From the cell containing the given text, extract its center point as (x, y) coordinate. 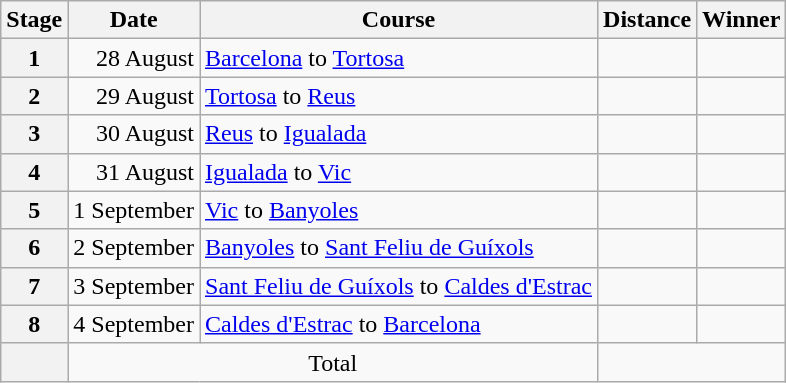
28 August (134, 58)
1 September (134, 210)
Winner (742, 20)
30 August (134, 134)
6 (34, 248)
Stage (34, 20)
3 (34, 134)
Date (134, 20)
29 August (134, 96)
31 August (134, 172)
3 September (134, 286)
Reus to Igualada (399, 134)
4 September (134, 324)
Distance (648, 20)
Total (333, 362)
Caldes d'Estrac to Barcelona (399, 324)
2 (34, 96)
Barcelona to Tortosa (399, 58)
8 (34, 324)
5 (34, 210)
7 (34, 286)
4 (34, 172)
Tortosa to Reus (399, 96)
Vic to Banyoles (399, 210)
Banyoles to Sant Feliu de Guíxols (399, 248)
Course (399, 20)
1 (34, 58)
Sant Feliu de Guíxols to Caldes d'Estrac (399, 286)
2 September (134, 248)
Igualada to Vic (399, 172)
